For the text-containing cell, return its midpoint in (x, y) coordinate format. 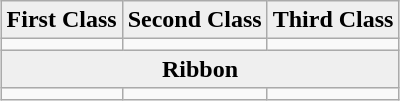
Third Class (333, 20)
Second Class (194, 20)
First Class (62, 20)
Ribbon (200, 69)
